Detect which cell encompasses the target text, then output its (x, y) center coordinate. 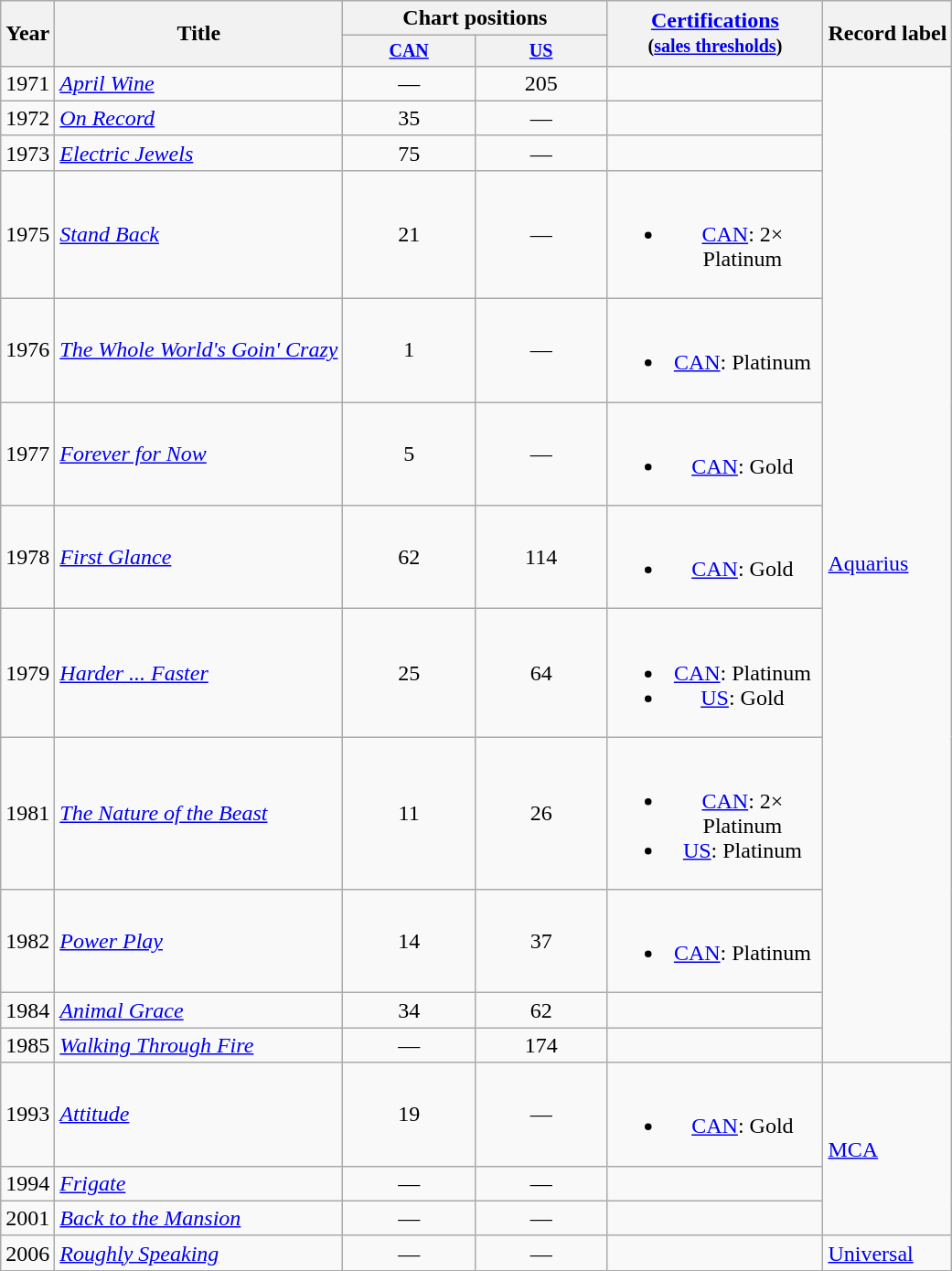
Back to the Mansion (199, 1218)
1984 (27, 1010)
Universal (887, 1253)
11 (409, 814)
1993 (27, 1114)
Chart positions (476, 18)
Animal Grace (199, 1010)
1 (409, 351)
Attitude (199, 1114)
1972 (27, 118)
Frigate (199, 1183)
1981 (27, 814)
Roughly Speaking (199, 1253)
Power Play (199, 942)
1976 (27, 351)
1977 (27, 454)
1982 (27, 942)
MCA (887, 1148)
1985 (27, 1045)
25 (409, 673)
75 (409, 153)
35 (409, 118)
1979 (27, 673)
1994 (27, 1183)
Year (27, 34)
The Nature of the Beast (199, 814)
205 (540, 83)
174 (540, 1045)
114 (540, 558)
19 (409, 1114)
Title (199, 34)
Harder ... Faster (199, 673)
5 (409, 454)
1978 (27, 558)
Walking Through Fire (199, 1045)
Record label (887, 34)
The Whole World's Goin' Crazy (199, 351)
2006 (27, 1253)
On Record (199, 118)
Aquarius (887, 564)
Forever for Now (199, 454)
CAN: 2× Platinum (715, 234)
CAN: PlatinumUS: Gold (715, 673)
64 (540, 673)
Electric Jewels (199, 153)
CAN: 2× PlatinumUS: Platinum (715, 814)
2001 (27, 1218)
1973 (27, 153)
1975 (27, 234)
1971 (27, 83)
First Glance (199, 558)
April Wine (199, 83)
Certifications(sales thresholds) (715, 34)
21 (409, 234)
Stand Back (199, 234)
14 (409, 942)
37 (540, 942)
34 (409, 1010)
26 (540, 814)
CAN (409, 51)
US (540, 51)
